Locate the cell with the specified text and output its [X, Y] center coordinate. 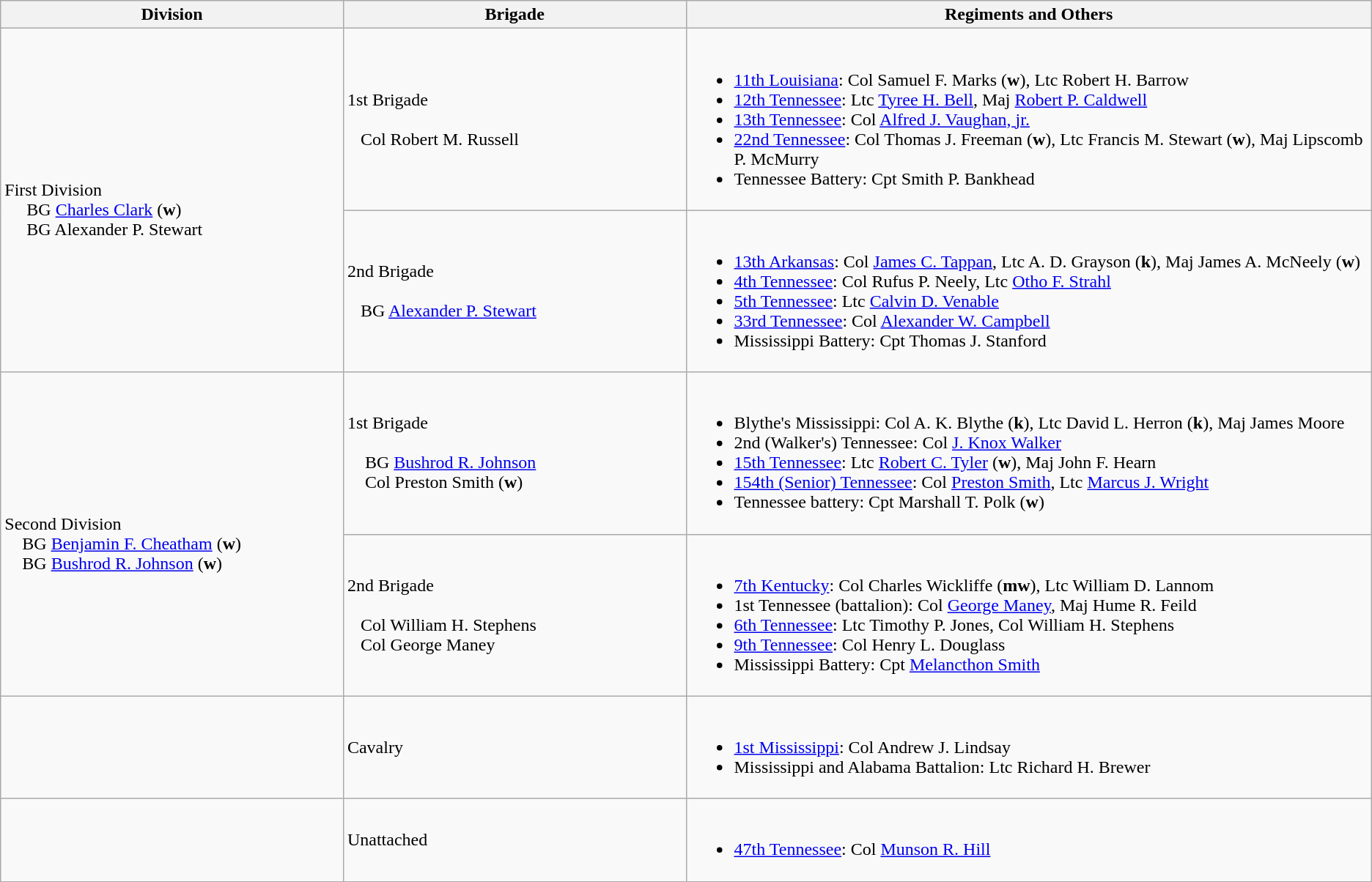
Division [172, 15]
Regiments and Others [1029, 15]
2nd Brigade BG Alexander P. Stewart [514, 292]
1st Mississippi: Col Andrew J. LindsayMississippi and Alabama Battalion: Ltc Richard H. Brewer [1029, 747]
2nd Brigade Col William H. Stephens Col George Maney [514, 615]
1st Brigade BG Bushrod R. Johnson Col Preston Smith (w) [514, 453]
Unattached [514, 840]
Second Division BG Benjamin F. Cheatham (w) BG Bushrod R. Johnson (w) [172, 534]
Cavalry [514, 747]
Brigade [514, 15]
1st Brigade Col Robert M. Russell [514, 119]
47th Tennessee: Col Munson R. Hill [1029, 840]
First Division BG Charles Clark (w) BG Alexander P. Stewart [172, 201]
